Search for the cell housing the specified text and yield its (X, Y) center coordinate. 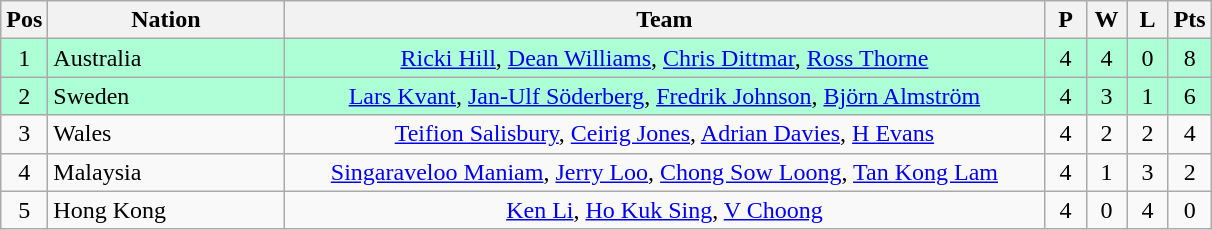
Hong Kong (166, 210)
Malaysia (166, 172)
Team (664, 20)
L (1148, 20)
Lars Kvant, Jan-Ulf Söderberg, Fredrik Johnson, Björn Almström (664, 96)
W (1106, 20)
8 (1190, 58)
Teifion Salisbury, Ceirig Jones, Adrian Davies, H Evans (664, 134)
P (1066, 20)
Nation (166, 20)
Ricki Hill, Dean Williams, Chris Dittmar, Ross Thorne (664, 58)
6 (1190, 96)
Pos (24, 20)
Pts (1190, 20)
5 (24, 210)
Wales (166, 134)
Sweden (166, 96)
Singaraveloo Maniam, Jerry Loo, Chong Sow Loong, Tan Kong Lam (664, 172)
Ken Li, Ho Kuk Sing, V Choong (664, 210)
Australia (166, 58)
